Identify which cell holds the provided text, then report its (X, Y) central coordinate. 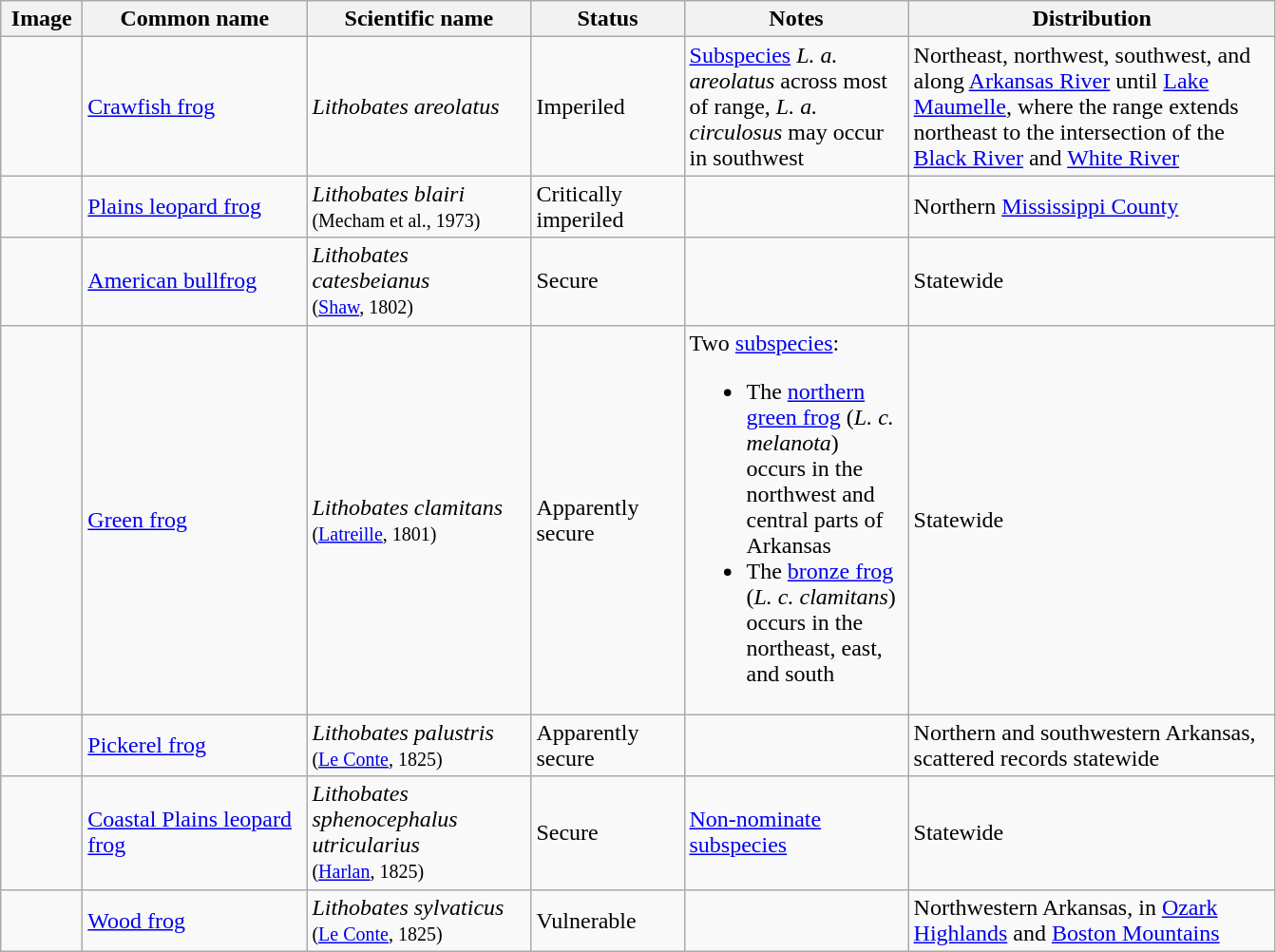
Green frog (195, 520)
Lithobates sylvaticus(Le Conte, 1825) (419, 920)
Image (42, 19)
Lithobates palustris(Le Conte, 1825) (419, 745)
Wood frog (195, 920)
Northern Mississippi County (1092, 207)
American bullfrog (195, 281)
Status (608, 19)
Vulnerable (608, 920)
Northwestern Arkansas, in Ozark Highlands and Boston Mountains (1092, 920)
Lithobates sphenocephalus utricularius(Harlan, 1825) (419, 832)
Lithobates areolatus (419, 106)
Critically imperiled (608, 207)
Distribution (1092, 19)
Lithobates clamitans(Latreille, 1801) (419, 520)
Imperiled (608, 106)
Scientific name (419, 19)
Crawfish frog (195, 106)
Pickerel frog (195, 745)
Subspecies L. a. areolatus across most of range, L. a. circulosus may occur in southwest (796, 106)
Non-nominate subspecies (796, 832)
Notes (796, 19)
Lithobates blairi(Mecham et al., 1973) (419, 207)
Plains leopard frog (195, 207)
Coastal Plains leopard frog (195, 832)
Lithobates catesbeianus(Shaw, 1802) (419, 281)
Northern and southwestern Arkansas, scattered records statewide (1092, 745)
Common name (195, 19)
